Find where the given text appears and provide that cell's center as [x, y] coordinate. 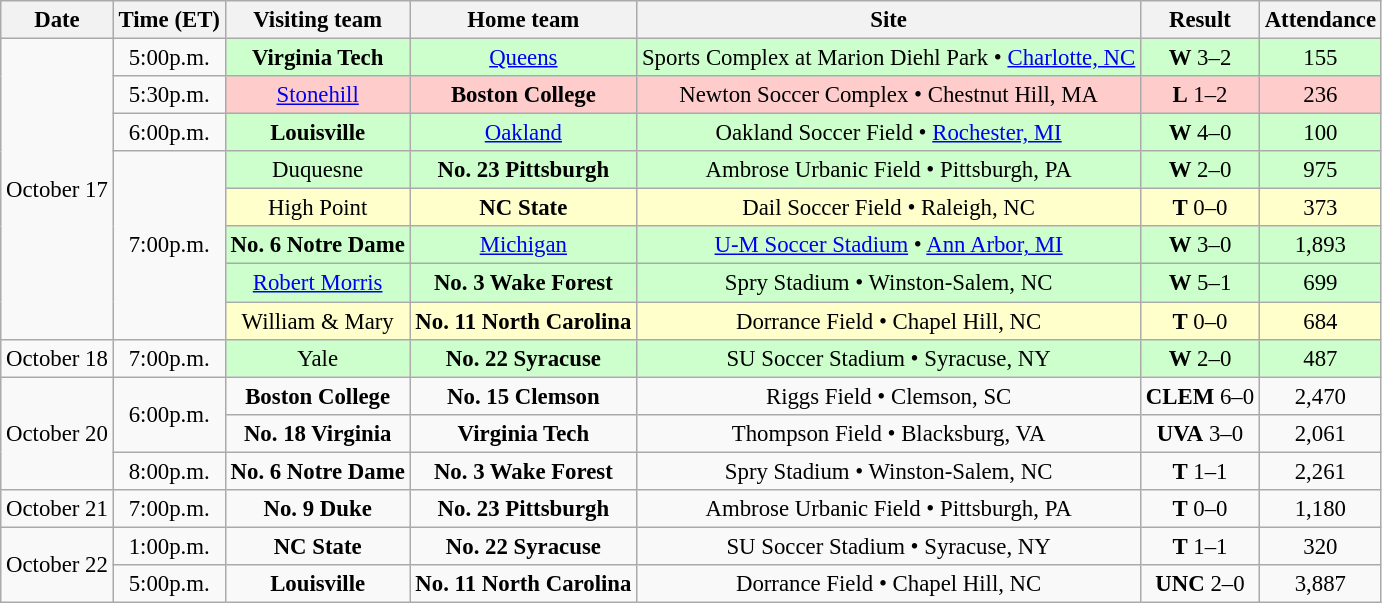
U-M Soccer Stadium • Ann Arbor, MI [889, 245]
2,261 [1320, 471]
No. 18 Virginia [318, 433]
UVA 3–0 [1200, 433]
W 3–0 [1200, 245]
5:30p.m. [169, 95]
October 18 [57, 358]
Stonehill [318, 95]
W 4–0 [1200, 133]
2,061 [1320, 433]
October 20 [57, 434]
Yale [318, 358]
100 [1320, 133]
Result [1200, 20]
Thompson Field • Blacksburg, VA [889, 433]
W 5–1 [1200, 283]
Duquesne [318, 170]
Newton Soccer Complex • Chestnut Hill, MA [889, 95]
UNC 2–0 [1200, 584]
699 [1320, 283]
Home team [524, 20]
487 [1320, 358]
October 22 [57, 564]
October 21 [57, 509]
320 [1320, 546]
373 [1320, 208]
8:00p.m. [169, 471]
Robert Morris [318, 283]
Time (ET) [169, 20]
684 [1320, 321]
Visiting team [318, 20]
CLEM 6–0 [1200, 396]
1,180 [1320, 509]
W 3–2 [1200, 58]
155 [1320, 58]
Oakland Soccer Field • Rochester, MI [889, 133]
Site [889, 20]
Oakland [524, 133]
Sports Complex at Marion Diehl Park • Charlotte, NC [889, 58]
1,893 [1320, 245]
No. 9 Duke [318, 509]
High Point [318, 208]
Queens [524, 58]
Michigan [524, 245]
Date [57, 20]
3,887 [1320, 584]
1:00p.m. [169, 546]
L 1–2 [1200, 95]
Dail Soccer Field • Raleigh, NC [889, 208]
William & Mary [318, 321]
October 17 [57, 190]
Riggs Field • Clemson, SC [889, 396]
2,470 [1320, 396]
236 [1320, 95]
No. 15 Clemson [524, 396]
Attendance [1320, 20]
975 [1320, 170]
